Scan for the cell matching the given text and deliver its (X, Y) coordinate at center. 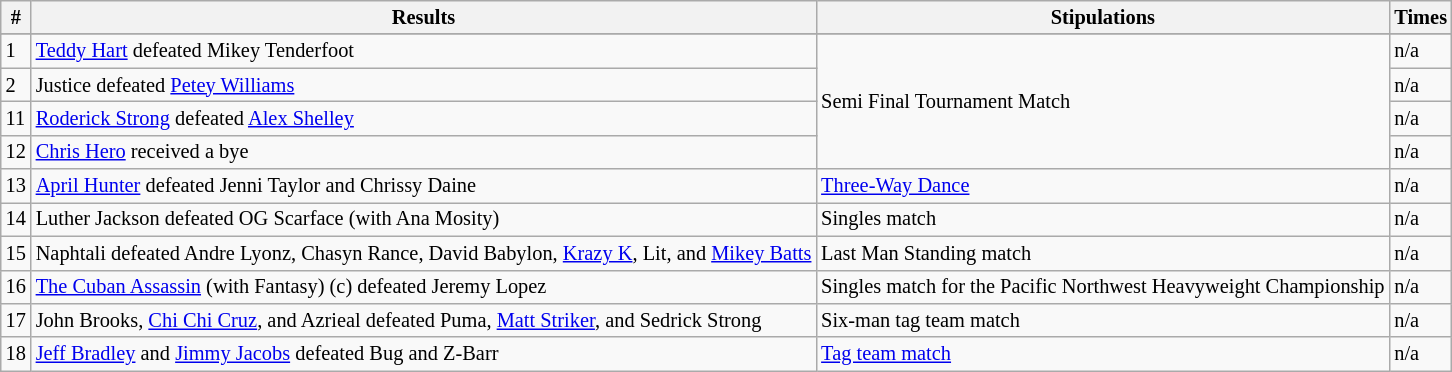
Teddy Hart defeated Mikey Tenderfoot (424, 51)
Times (1420, 17)
11 (16, 118)
Six-man tag team match (1102, 320)
Semi Final Tournament Match (1102, 102)
Singles match for the Pacific Northwest Heavyweight Championship (1102, 287)
# (16, 17)
15 (16, 253)
Naphtali defeated Andre Lyonz, Chasyn Rance, David Babylon, Krazy K, Lit, and Mikey Batts (424, 253)
April Hunter defeated Jenni Taylor and Chrissy Daine (424, 186)
Roderick Strong defeated Alex Shelley (424, 118)
Chris Hero received a bye (424, 152)
16 (16, 287)
12 (16, 152)
Stipulations (1102, 17)
Singles match (1102, 219)
13 (16, 186)
Justice defeated Petey Williams (424, 85)
Last Man Standing match (1102, 253)
Three-Way Dance (1102, 186)
Results (424, 17)
17 (16, 320)
Luther Jackson defeated OG Scarface (with Ana Mosity) (424, 219)
Tag team match (1102, 354)
2 (16, 85)
Jeff Bradley and Jimmy Jacobs defeated Bug and Z-Barr (424, 354)
18 (16, 354)
John Brooks, Chi Chi Cruz, and Azrieal defeated Puma, Matt Striker, and Sedrick Strong (424, 320)
14 (16, 219)
1 (16, 51)
The Cuban Assassin (with Fantasy) (c) defeated Jeremy Lopez (424, 287)
